For the text-containing cell, return its midpoint in (x, y) coordinate format. 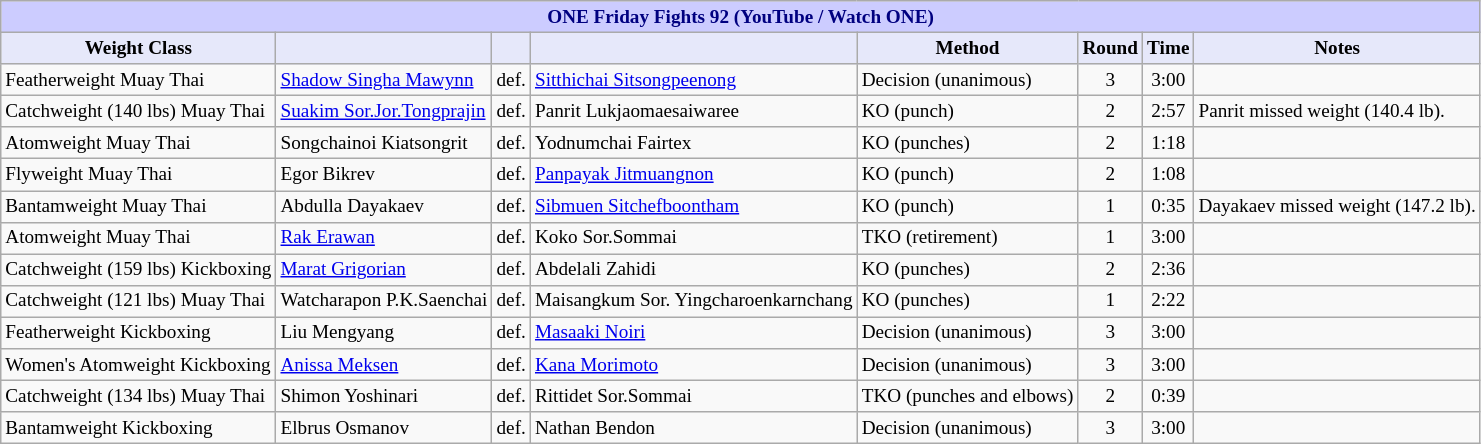
Liu Mengyang (384, 333)
Nathan Bendon (694, 428)
Dayakaev missed weight (147.2 lb). (1337, 206)
Maisangkum Sor. Yingcharoenkarnchang (694, 301)
Suakim Sor.Jor.Tongprajin (384, 111)
Abdelali Zahidi (694, 270)
Method (968, 48)
Featherweight Kickboxing (138, 333)
Featherweight Muay Thai (138, 80)
Rittidet Sor.Sommai (694, 396)
2:22 (1168, 301)
Catchweight (159 lbs) Kickboxing (138, 270)
Watcharapon P.K.Saenchai (384, 301)
Sitthichai Sitsongpeenong (694, 80)
Anissa Meksen (384, 365)
Time (1168, 48)
Egor Bikrev (384, 175)
1:18 (1168, 143)
Shimon Yoshinari (384, 396)
Marat Grigorian (384, 270)
0:39 (1168, 396)
Bantamweight Kickboxing (138, 428)
Elbrus Osmanov (384, 428)
Catchweight (121 lbs) Muay Thai (138, 301)
2:57 (1168, 111)
Shadow Singha Mawynn (384, 80)
Abdulla Dayakaev (384, 206)
Panrit missed weight (140.4 lb). (1337, 111)
Rak Erawan (384, 238)
Round (1110, 48)
TKO (retirement) (968, 238)
0:35 (1168, 206)
Sibmuen Sitchefboontham (694, 206)
Weight Class (138, 48)
TKO (punches and elbows) (968, 396)
Women's Atomweight Kickboxing (138, 365)
ONE Friday Fights 92 (YouTube / Watch ONE) (741, 17)
Panrit Lukjaomaesaiwaree (694, 111)
1:08 (1168, 175)
Catchweight (140 lbs) Muay Thai (138, 111)
Koko Sor.Sommai (694, 238)
Flyweight Muay Thai (138, 175)
Kana Morimoto (694, 365)
Panpayak Jitmuangnon (694, 175)
2:36 (1168, 270)
Songchainoi Kiatsongrit (384, 143)
Bantamweight Muay Thai (138, 206)
Yodnumchai Fairtex (694, 143)
Catchweight (134 lbs) Muay Thai (138, 396)
Masaaki Noiri (694, 333)
Notes (1337, 48)
